Provide the [x, y] coordinate of the cell's center where the given text is located.  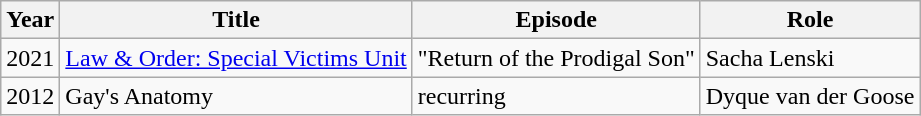
Title [236, 20]
Dyque van der Goose [810, 96]
Role [810, 20]
Episode [556, 20]
2021 [30, 58]
Sacha Lenski [810, 58]
recurring [556, 96]
Year [30, 20]
"Return of the Prodigal Son" [556, 58]
2012 [30, 96]
Law & Order: Special Victims Unit [236, 58]
Gay's Anatomy [236, 96]
